Capture the cell that displays the provided text and extract its [x, y] central coordinate. 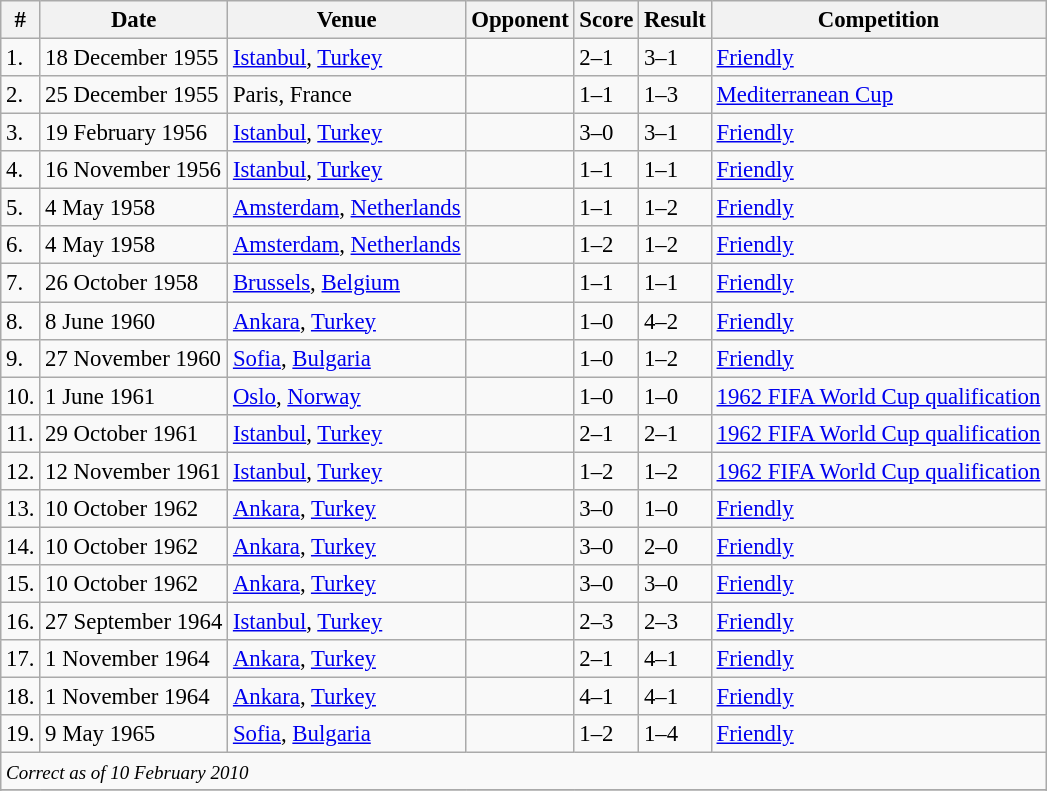
25 December 1955 [134, 95]
18 December 1955 [134, 58]
1 June 1961 [134, 396]
Score [606, 20]
16 November 1956 [134, 170]
16. [20, 621]
27 September 1964 [134, 621]
9. [20, 358]
10. [20, 396]
Mediterranean Cup [878, 95]
14. [20, 546]
Date [134, 20]
Competition [878, 20]
26 October 1958 [134, 283]
1–3 [676, 95]
27 November 1960 [134, 358]
Result [676, 20]
Brussels, Belgium [347, 283]
6. [20, 245]
4–2 [676, 321]
2–0 [676, 546]
8 June 1960 [134, 321]
19 February 1956 [134, 133]
17. [20, 659]
3. [20, 133]
1–4 [676, 734]
11. [20, 433]
8. [20, 321]
Opponent [520, 20]
12 November 1961 [134, 471]
Venue [347, 20]
9 May 1965 [134, 734]
Oslo, Norway [347, 396]
12. [20, 471]
13. [20, 509]
29 October 1961 [134, 433]
19. [20, 734]
5. [20, 208]
Paris, France [347, 95]
# [20, 20]
4. [20, 170]
15. [20, 584]
2. [20, 95]
7. [20, 283]
1. [20, 58]
Correct as of 10 February 2010 [524, 772]
18. [20, 697]
